Locate the cell with the specified text and output its [x, y] center coordinate. 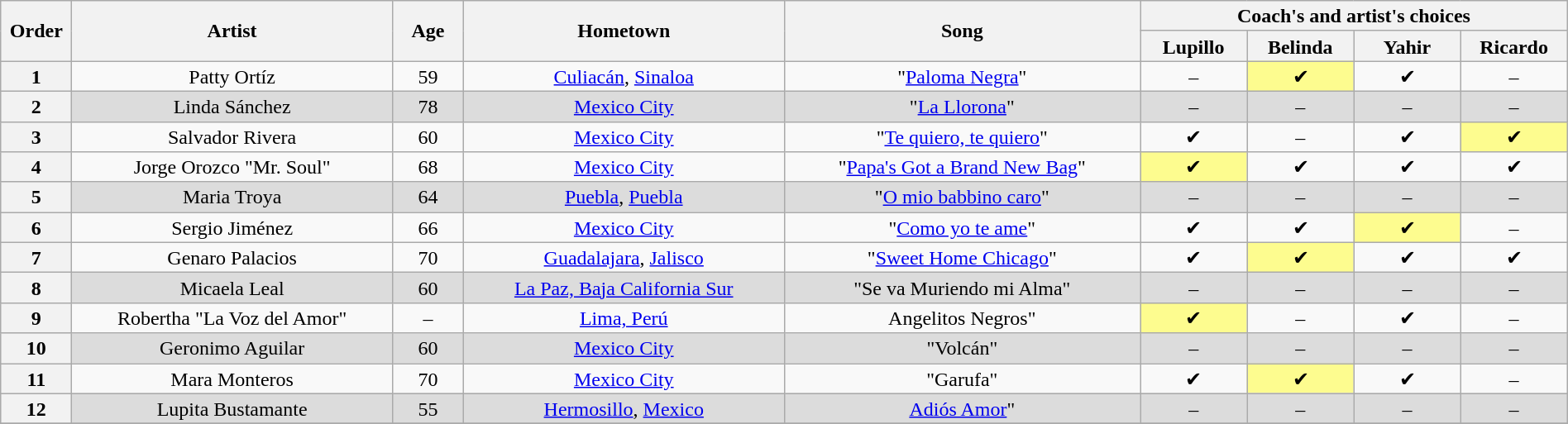
"Garufa" [963, 379]
Lupillo [1194, 46]
7 [36, 258]
Micaela Leal [232, 288]
Geronimo Aguilar [232, 349]
8 [36, 288]
La Paz, Baja California Sur [624, 288]
5 [36, 197]
10 [36, 349]
"Sweet Home Chicago" [963, 258]
3 [36, 137]
6 [36, 228]
"Se va Muriendo mi Alma" [963, 288]
Order [36, 31]
Genaro Palacios [232, 258]
Sergio Jiménez [232, 228]
Linda Sánchez [232, 106]
Culiacán, Sinaloa [624, 76]
Adiós Amor" [963, 408]
Coach's and artist's choices [1355, 17]
59 [428, 76]
"La Llorona" [963, 106]
Artist [232, 31]
Mara Monteros [232, 379]
4 [36, 167]
2 [36, 106]
55 [428, 408]
Age [428, 31]
"Papa's Got a Brand New Bag" [963, 167]
Puebla, Puebla [624, 197]
Hometown [624, 31]
Song [963, 31]
Robertha "La Voz del Amor" [232, 317]
Maria Troya [232, 197]
Guadalajara, Jalisco [624, 258]
Ricardo [1513, 46]
1 [36, 76]
78 [428, 106]
Jorge Orozco "Mr. Soul" [232, 167]
64 [428, 197]
66 [428, 228]
11 [36, 379]
Belinda [1300, 46]
9 [36, 317]
"Volcán" [963, 349]
Hermosillo, Mexico [624, 408]
"Paloma Negra" [963, 76]
"Te quiero, te quiero" [963, 137]
"O mio babbino caro" [963, 197]
Yahir [1408, 46]
"Como yo te ame" [963, 228]
12 [36, 408]
Lima, Perú [624, 317]
Patty Ortíz [232, 76]
Salvador Rivera [232, 137]
Angelitos Negros" [963, 317]
Lupita Bustamante [232, 408]
68 [428, 167]
